Detect which cell encompasses the target text, then output its [X, Y] center coordinate. 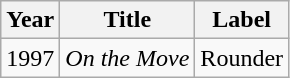
1997 [30, 58]
Title [128, 20]
Year [30, 20]
On the Move [128, 58]
Rounder [242, 58]
Label [242, 20]
